Scan for the cell matching the given text and deliver its [x, y] coordinate at center. 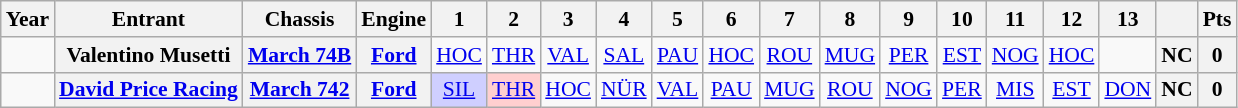
Engine [394, 19]
12 [1072, 19]
NÜR [624, 90]
4 [624, 19]
Entrant [148, 19]
March 74B [300, 55]
10 [962, 19]
8 [850, 19]
9 [908, 19]
7 [790, 19]
1 [459, 19]
Pts [1218, 19]
DON [1128, 90]
March 742 [300, 90]
Valentino Musetti [148, 55]
13 [1128, 19]
SIL [459, 90]
3 [568, 19]
SAL [624, 55]
Chassis [300, 19]
11 [1016, 19]
David Price Racing [148, 90]
6 [731, 19]
2 [514, 19]
MIS [1016, 90]
5 [678, 19]
Year [28, 19]
